Output the (X, Y) coordinate of the center of the cell containing the given text.  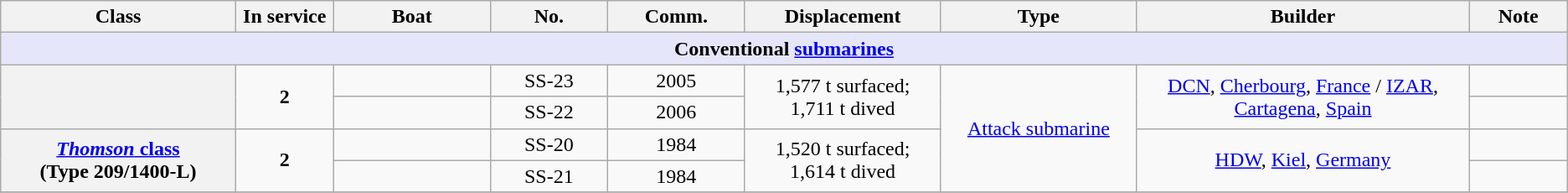
No. (549, 17)
SS-20 (549, 144)
SS-21 (549, 176)
2006 (677, 112)
Displacement (843, 17)
1,520 t surfaced;1,614 t dived (843, 160)
Builder (1303, 17)
2005 (677, 81)
SS-23 (549, 81)
Thomson class(Type 209/1400-L) (119, 160)
1,577 t surfaced;1,711 t dived (843, 96)
In service (285, 17)
SS-22 (549, 112)
DCN, Cherbourg, France / IZAR, Cartagena, Spain (1303, 96)
Class (119, 17)
Type (1039, 17)
Boat (412, 17)
HDW, Kiel, Germany (1303, 160)
Comm. (677, 17)
Conventional submarines (784, 49)
Attack submarine (1039, 128)
Note (1518, 17)
